Scan for the cell matching the given text and deliver its (X, Y) coordinate at center. 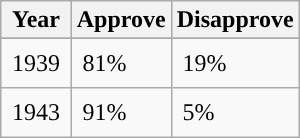
Disapprove (235, 20)
Year (36, 20)
19% (235, 64)
Approve (121, 20)
1939 (36, 64)
5% (235, 113)
91% (121, 113)
1943 (36, 113)
81% (121, 64)
